Output the (X, Y) coordinate of the center of the cell containing the given text.  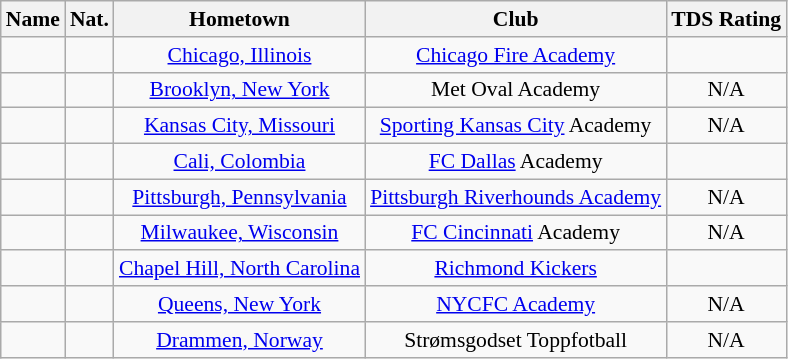
Club (516, 19)
Drammen, Norway (240, 340)
Met Oval Academy (516, 90)
Sporting Kansas City Academy (516, 126)
FC Dallas Academy (516, 162)
Kansas City, Missouri (240, 126)
Richmond Kickers (516, 269)
Name (33, 19)
TDS Rating (726, 19)
Brooklyn, New York (240, 90)
Pittsburgh Riverhounds Academy (516, 197)
Milwaukee, Wisconsin (240, 233)
FC Cincinnati Academy (516, 233)
Nat. (90, 19)
Queens, New York (240, 304)
Chicago, Illinois (240, 55)
Hometown (240, 19)
Chapel Hill, North Carolina (240, 269)
Chicago Fire Academy (516, 55)
NYCFC Academy (516, 304)
Cali, Colombia (240, 162)
Strømsgodset Toppfotball (516, 340)
Pittsburgh, Pennsylvania (240, 197)
